Capture the cell that displays the provided text and extract its (x, y) central coordinate. 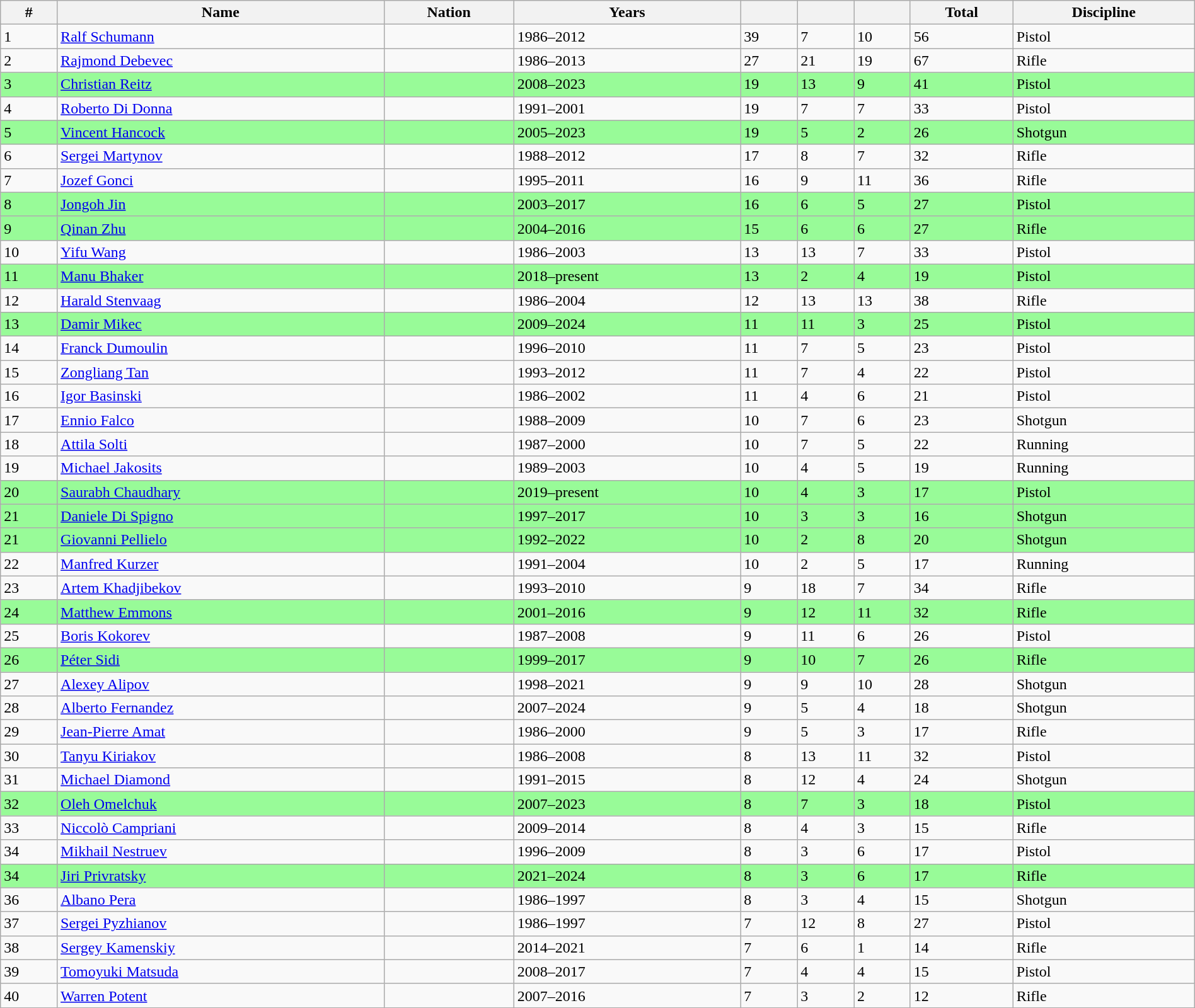
1993–2010 (627, 588)
29 (29, 732)
1993–2012 (627, 372)
1989–2003 (627, 468)
56 (962, 37)
Tomoyuki Matsuda (221, 971)
31 (29, 780)
41 (962, 84)
Sergey Kamenskiy (221, 948)
Roberto Di Donna (221, 108)
40 (29, 995)
Yifu Wang (221, 252)
Warren Potent (221, 995)
2007–2023 (627, 804)
Michael Jakosits (221, 468)
Discipline (1104, 13)
Ennio Falco (221, 420)
1987–2000 (627, 444)
1986–2002 (627, 396)
Matthew Emmons (221, 612)
2009–2024 (627, 324)
2001–2016 (627, 612)
2004–2016 (627, 228)
1986–2012 (627, 37)
1997–2017 (627, 516)
1986–2008 (627, 756)
30 (29, 756)
Franck Dumoulin (221, 348)
Giovanni Pellielo (221, 540)
Sergei Pyzhianov (221, 924)
2007–2024 (627, 708)
1996–2009 (627, 852)
Jozef Gonci (221, 180)
1991–2004 (627, 564)
2008–2023 (627, 84)
Total (962, 13)
1986–2003 (627, 252)
2005–2023 (627, 132)
Michael Diamond (221, 780)
Mikhail Nestruev (221, 852)
Igor Basinski (221, 396)
Manu Bhaker (221, 276)
Boris Kokorev (221, 636)
1992–2022 (627, 540)
2007–2016 (627, 995)
Artem Khadjibekov (221, 588)
37 (29, 924)
Zongliang Tan (221, 372)
1996–2010 (627, 348)
1998–2021 (627, 684)
Daniele Di Spigno (221, 516)
# (29, 13)
1988–2012 (627, 156)
Qinan Zhu (221, 228)
Alexey Alipov (221, 684)
Albano Pera (221, 900)
Jiri Privratsky (221, 876)
Rajmond Debevec (221, 60)
1988–2009 (627, 420)
Péter Sidi (221, 660)
Years (627, 13)
Attila Solti (221, 444)
Nation (449, 13)
1986–2004 (627, 301)
Christian Reitz (221, 84)
Alberto Fernandez (221, 708)
2021–2024 (627, 876)
Harald Stenvaag (221, 301)
1991–2015 (627, 780)
1991–2001 (627, 108)
Damir Mikec (221, 324)
Ralf Schumann (221, 37)
Name (221, 13)
2019–present (627, 492)
2009–2014 (627, 828)
2008–2017 (627, 971)
Tanyu Kiriakov (221, 756)
1986–2013 (627, 60)
1999–2017 (627, 660)
2014–2021 (627, 948)
67 (962, 60)
1995–2011 (627, 180)
2018–present (627, 276)
Sergei Martynov (221, 156)
Vincent Hancock (221, 132)
1987–2008 (627, 636)
Oleh Omelchuk (221, 804)
1986–2000 (627, 732)
2003–2017 (627, 204)
Jongoh Jin (221, 204)
Jean-Pierre Amat (221, 732)
Saurabh Chaudhary (221, 492)
Niccolò Campriani (221, 828)
Manfred Kurzer (221, 564)
